Pinpoint the cell where the given text exists, returning its (X, Y) midpoint coordinate. 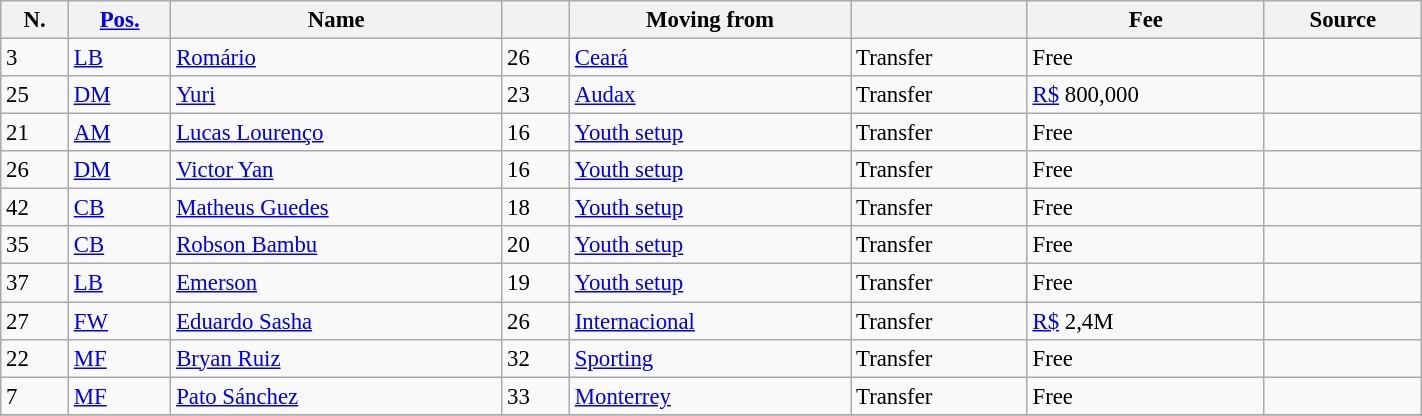
Moving from (710, 20)
Internacional (710, 321)
35 (35, 245)
20 (536, 245)
7 (35, 396)
21 (35, 133)
22 (35, 358)
R$ 2,4M (1146, 321)
Pos. (119, 20)
Robson Bambu (336, 245)
N. (35, 20)
32 (536, 358)
Romário (336, 58)
Eduardo Sasha (336, 321)
R$ 800,000 (1146, 95)
Pato Sánchez (336, 396)
27 (35, 321)
Fee (1146, 20)
37 (35, 283)
Audax (710, 95)
25 (35, 95)
Matheus Guedes (336, 208)
18 (536, 208)
Emerson (336, 283)
3 (35, 58)
Bryan Ruiz (336, 358)
42 (35, 208)
Victor Yan (336, 170)
19 (536, 283)
Yuri (336, 95)
33 (536, 396)
FW (119, 321)
Sporting (710, 358)
Monterrey (710, 396)
Name (336, 20)
AM (119, 133)
Ceará (710, 58)
Lucas Lourenço (336, 133)
Source (1342, 20)
23 (536, 95)
